Detect which cell encompasses the target text, then output its [x, y] center coordinate. 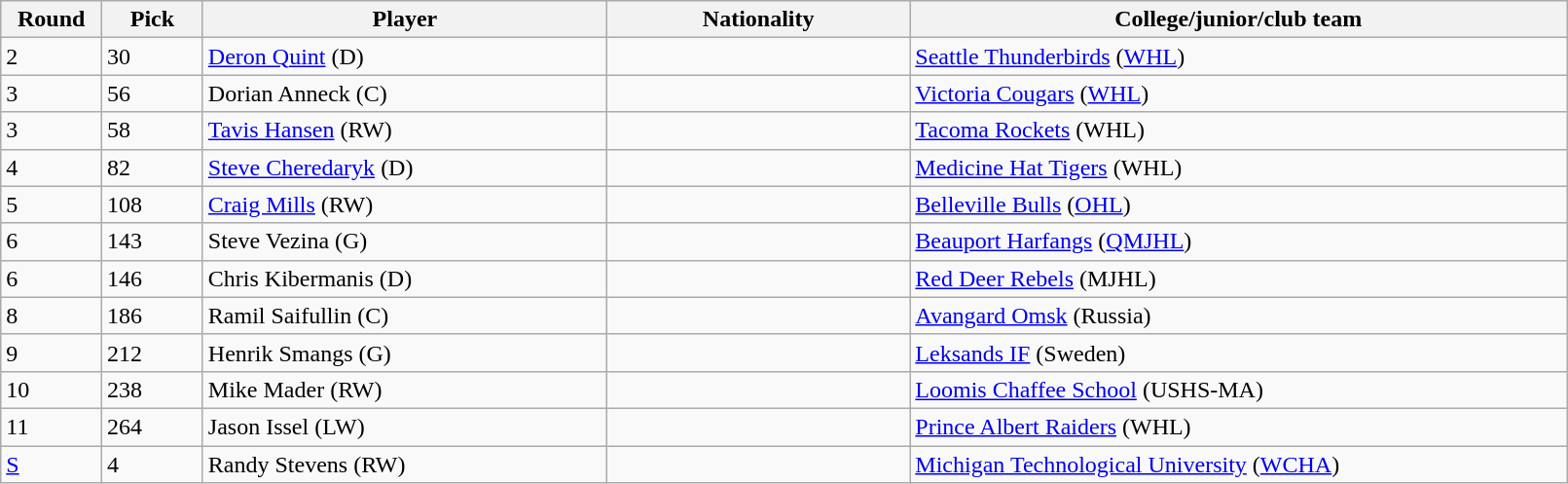
Medicine Hat Tigers (WHL) [1238, 168]
143 [153, 242]
9 [52, 353]
Round [52, 19]
Nationality [757, 19]
5 [52, 205]
Dorian Anneck (C) [405, 93]
82 [153, 168]
Mike Mader (RW) [405, 390]
Henrik Smangs (G) [405, 353]
8 [52, 316]
Tacoma Rockets (WHL) [1238, 130]
Beauport Harfangs (QMJHL) [1238, 242]
College/junior/club team [1238, 19]
Jason Issel (LW) [405, 427]
Chris Kibermanis (D) [405, 279]
Randy Stevens (RW) [405, 465]
Victoria Cougars (WHL) [1238, 93]
30 [153, 56]
Leksands IF (Sweden) [1238, 353]
Michigan Technological University (WCHA) [1238, 465]
Deron Quint (D) [405, 56]
Ramil Saifullin (C) [405, 316]
Steve Vezina (G) [405, 242]
Player [405, 19]
56 [153, 93]
186 [153, 316]
Prince Albert Raiders (WHL) [1238, 427]
Avangard Omsk (Russia) [1238, 316]
Pick [153, 19]
Loomis Chaffee School (USHS-MA) [1238, 390]
S [52, 465]
Steve Cheredaryk (D) [405, 168]
2 [52, 56]
108 [153, 205]
Belleville Bulls (OHL) [1238, 205]
Tavis Hansen (RW) [405, 130]
Red Deer Rebels (MJHL) [1238, 279]
10 [52, 390]
Craig Mills (RW) [405, 205]
212 [153, 353]
58 [153, 130]
264 [153, 427]
146 [153, 279]
238 [153, 390]
11 [52, 427]
Seattle Thunderbirds (WHL) [1238, 56]
